Find where the given text appears and provide that cell's center as [x, y] coordinate. 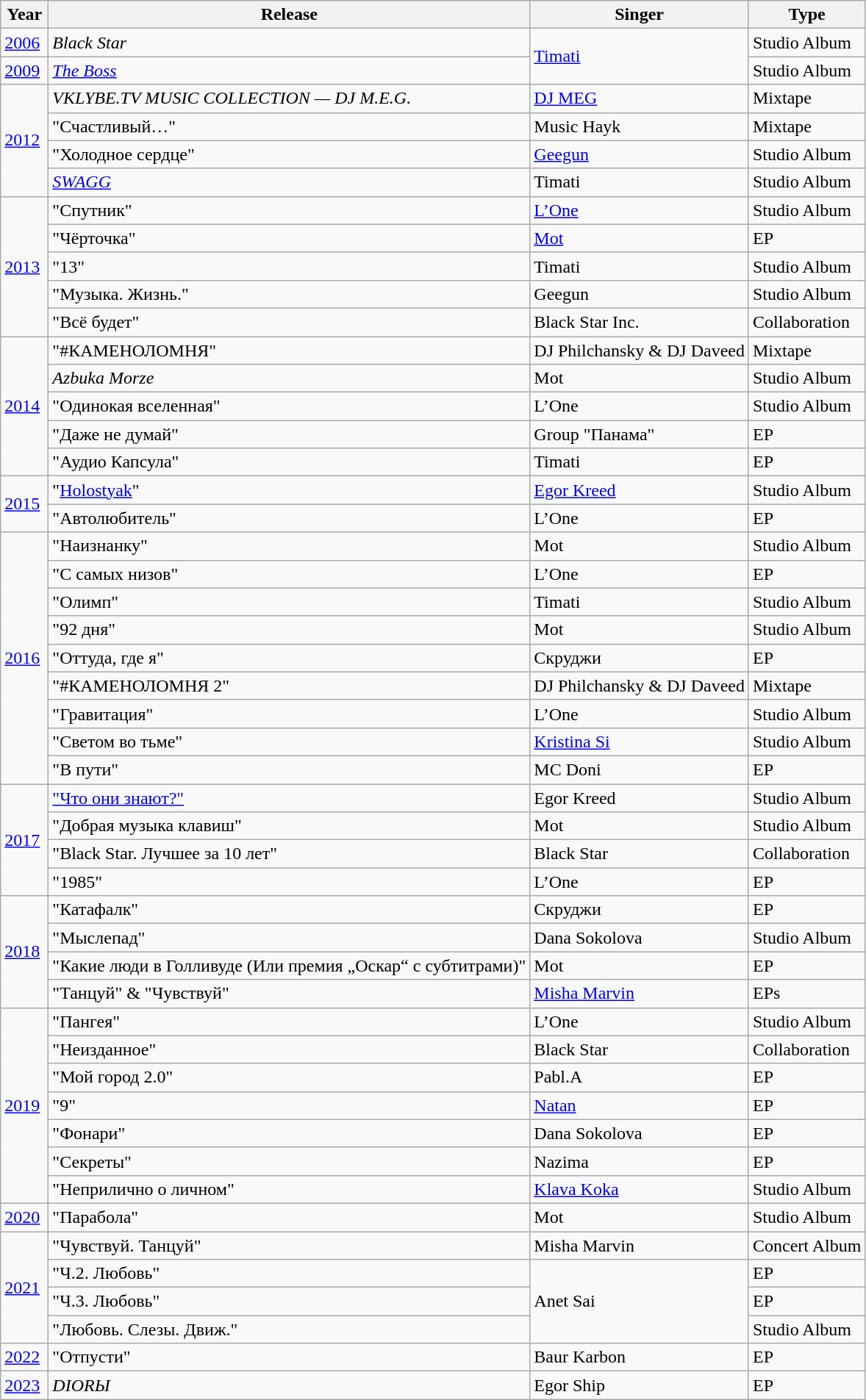
"92 дня" [290, 630]
2012 [25, 140]
2009 [25, 71]
"Парабола" [290, 1217]
Concert Album [806, 1246]
DIORЫ [290, 1385]
Azbuka Morze [290, 378]
"Секреты" [290, 1161]
Year [25, 15]
2019 [25, 1105]
"Пангея" [290, 1022]
"Оттуда, где я" [290, 658]
Klava Koka [640, 1189]
2018 [25, 952]
"13" [290, 266]
2006 [25, 43]
"Гравитация" [290, 714]
Nazima [640, 1161]
"Ч.2. Любовь" [290, 1274]
"Танцуй" & "Чувствуй" [290, 994]
2023 [25, 1385]
"Мой город 2.0" [290, 1077]
"Счастливый…" [290, 126]
Pabl.A [640, 1077]
2022 [25, 1357]
Type [806, 15]
DJ MEG [640, 98]
"Холодное сердце" [290, 154]
"Даже не думай" [290, 434]
Release [290, 15]
2020 [25, 1217]
"Чувствуй. Танцуй" [290, 1246]
2014 [25, 406]
EPs [806, 994]
The Boss [290, 71]
"Добрая музыка клавиш" [290, 826]
"9" [290, 1105]
"Одинокая вселенная" [290, 406]
"Всё будет" [290, 322]
"Отпусти" [290, 1357]
Natan [640, 1105]
"#КАМЕНОЛОМНЯ" [290, 351]
VKLYBE.TV MUSIC COLLECTION — DJ M.E.G. [290, 98]
"Мыслепад" [290, 938]
"Black Star. Лучшее за 10 лет" [290, 854]
Anet Sai [640, 1302]
"Ч.3. Любовь" [290, 1302]
"Любовь. Слезы. Движ." [290, 1329]
"Что они знают?" [290, 797]
Black Star Inc. [640, 322]
Kristina Si [640, 742]
2021 [25, 1288]
2013 [25, 266]
"Holostyak" [290, 490]
"Автолюбитель" [290, 518]
"Музыка. Жизнь." [290, 294]
"В пути" [290, 769]
MC Doni [640, 769]
Singer [640, 15]
"Неизданное" [290, 1049]
Egor Ship [640, 1385]
"#КАМЕНОЛОМНЯ 2" [290, 686]
"Какие люди в Голливуде (Или премия „Оскар“ с субтитрами)" [290, 966]
Music Hayk [640, 126]
"Чёрточка" [290, 238]
2015 [25, 504]
"Спутник" [290, 210]
2016 [25, 658]
"Светом во тьме" [290, 742]
Baur Karbon [640, 1357]
"Катафалк" [290, 910]
"1985" [290, 882]
"Неприлично о личном" [290, 1189]
Group "Панама" [640, 434]
"Фонари" [290, 1133]
2017 [25, 839]
"Олимп" [290, 602]
"Аудио Капсула" [290, 462]
SWAGG [290, 182]
"Наизнанку" [290, 546]
"C самых низов" [290, 574]
